Extract the (X, Y) coordinate from the center of the cell holding the provided text.  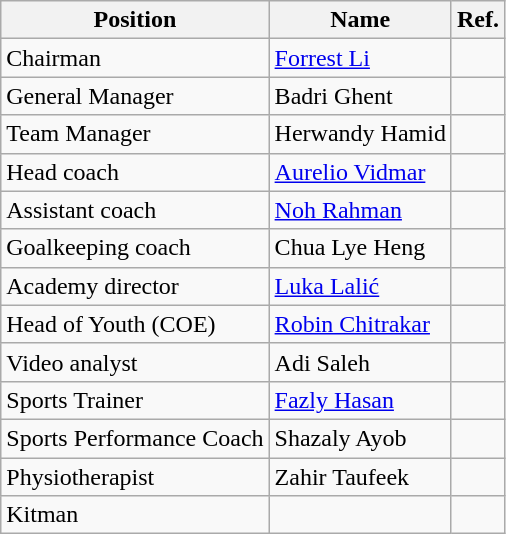
Zahir Taufeek (360, 477)
Aurelio Vidmar (360, 172)
Forrest Li (360, 58)
Badri Ghent (360, 96)
Chua Lye Heng (360, 248)
Robin Chitrakar (360, 324)
Adi Saleh (360, 362)
Herwandy Hamid (360, 134)
Shazaly Ayob (360, 438)
Sports Trainer (135, 400)
Video analyst (135, 362)
Academy director (135, 286)
Sports Performance Coach (135, 438)
Head coach (135, 172)
Physiotherapist (135, 477)
Ref. (478, 20)
Assistant coach (135, 210)
Chairman (135, 58)
General Manager (135, 96)
Name (360, 20)
Position (135, 20)
Team Manager (135, 134)
Fazly Hasan (360, 400)
Luka Lalić (360, 286)
Kitman (135, 515)
Noh Rahman (360, 210)
Goalkeeping coach (135, 248)
Head of Youth (COE) (135, 324)
